Pinpoint the cell where the given text exists, returning its (x, y) midpoint coordinate. 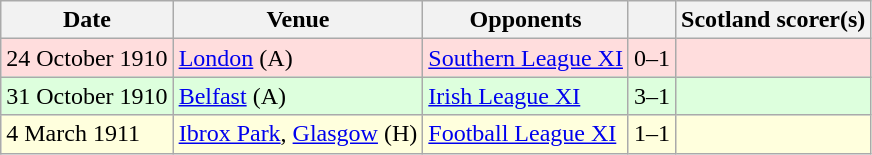
Opponents (526, 20)
Irish League XI (526, 96)
Scotland scorer(s) (774, 20)
4 March 1911 (87, 134)
31 October 1910 (87, 96)
1–1 (652, 134)
Belfast (A) (298, 96)
Ibrox Park, Glasgow (H) (298, 134)
3–1 (652, 96)
Venue (298, 20)
Southern League XI (526, 58)
Football League XI (526, 134)
24 October 1910 (87, 58)
0–1 (652, 58)
Date (87, 20)
London (A) (298, 58)
